Identify which cell holds the provided text, then report its [X, Y] central coordinate. 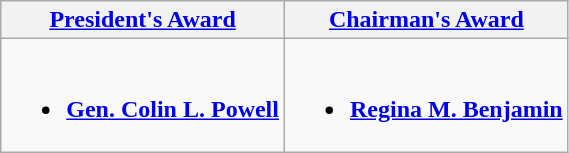
Regina M. Benjamin [426, 96]
Chairman's Award [426, 20]
Gen. Colin L. Powell [143, 96]
President's Award [143, 20]
